Determine the (X, Y) coordinate at the center of the cell enclosing the given text.  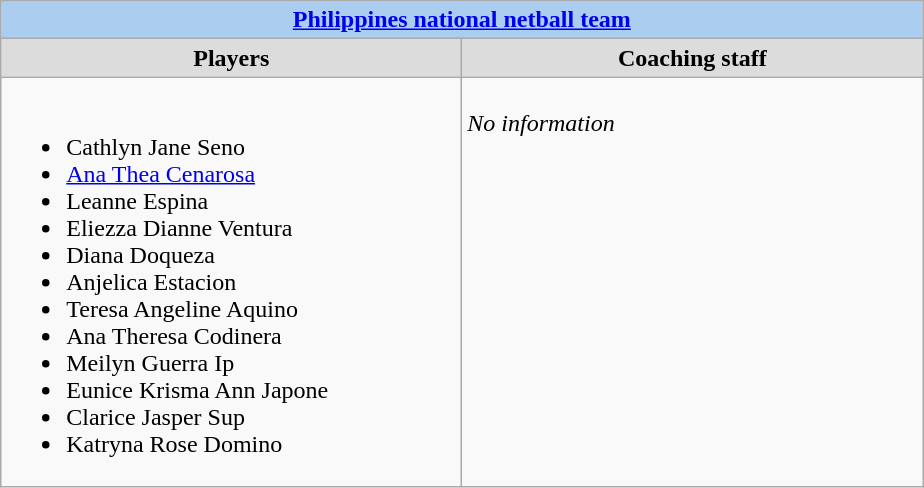
Players (232, 58)
No information (692, 282)
Coaching staff (692, 58)
Philippines national netball team (462, 20)
